Detect which cell encompasses the target text, then output its (X, Y) center coordinate. 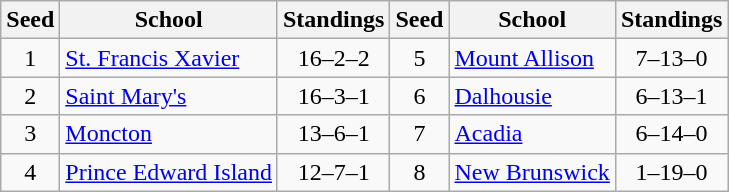
Prince Edward Island (169, 172)
7–13–0 (671, 58)
1 (30, 58)
Moncton (169, 134)
13–6–1 (333, 134)
Mount Allison (532, 58)
6–13–1 (671, 96)
7 (420, 134)
Saint Mary's (169, 96)
Dalhousie (532, 96)
1–19–0 (671, 172)
16–3–1 (333, 96)
3 (30, 134)
6 (420, 96)
4 (30, 172)
5 (420, 58)
2 (30, 96)
St. Francis Xavier (169, 58)
8 (420, 172)
6–14–0 (671, 134)
12–7–1 (333, 172)
New Brunswick (532, 172)
16–2–2 (333, 58)
Acadia (532, 134)
